Extract the (x, y) coordinate from the center of the cell holding the provided text.  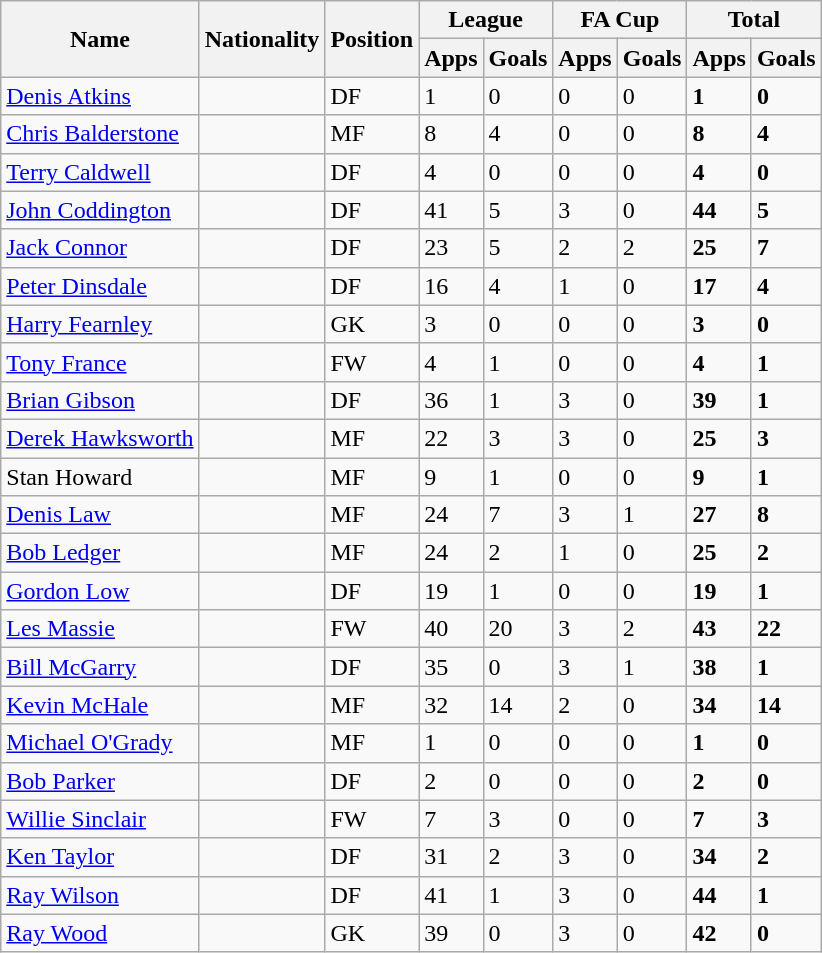
Denis Atkins (100, 96)
League (486, 20)
Jack Connor (100, 248)
Bill McGarry (100, 667)
Brian Gibson (100, 400)
Michael O'Grady (100, 743)
Bob Parker (100, 781)
27 (719, 515)
Ken Taylor (100, 857)
31 (451, 857)
Stan Howard (100, 477)
36 (451, 400)
42 (719, 933)
Les Massie (100, 629)
FA Cup (620, 20)
Position (372, 39)
43 (719, 629)
17 (719, 286)
Bob Ledger (100, 553)
Denis Law (100, 515)
Ray Wilson (100, 895)
Name (100, 39)
Nationality (262, 39)
Tony France (100, 362)
32 (451, 705)
38 (719, 667)
20 (518, 629)
Willie Sinclair (100, 819)
Peter Dinsdale (100, 286)
23 (451, 248)
Harry Fearnley (100, 324)
Terry Caldwell (100, 172)
16 (451, 286)
Total (754, 20)
Ray Wood (100, 933)
Derek Hawksworth (100, 438)
John Coddington (100, 210)
Kevin McHale (100, 705)
Gordon Low (100, 591)
40 (451, 629)
Chris Balderstone (100, 134)
35 (451, 667)
